From the cell containing the given text, extract its center point as (X, Y) coordinate. 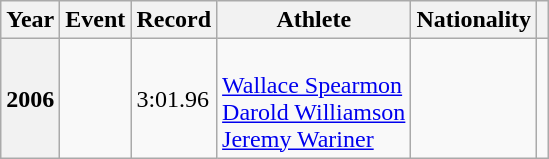
Nationality (474, 20)
Wallace SpearmonDarold WilliamsonJeremy Wariner (314, 98)
3:01.96 (174, 98)
Event (96, 20)
Athlete (314, 20)
Record (174, 20)
2006 (30, 98)
Year (30, 20)
